Detect which cell encompasses the target text, then output its (X, Y) center coordinate. 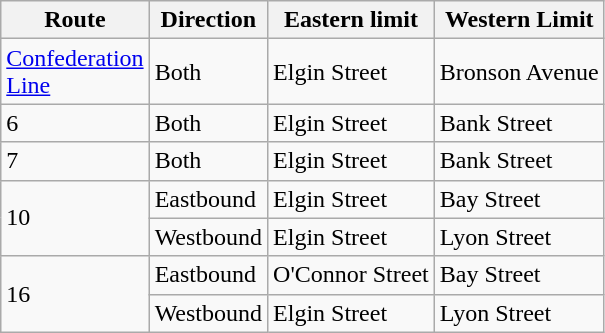
10 (75, 218)
7 (75, 161)
Western Limit (519, 20)
Bronson Avenue (519, 72)
16 (75, 294)
Direction (208, 20)
Route (75, 20)
O'Connor Street (352, 275)
ConfederationLine (75, 72)
6 (75, 123)
Eastern limit (352, 20)
